Determine the (X, Y) coordinate at the center of the cell enclosing the given text.  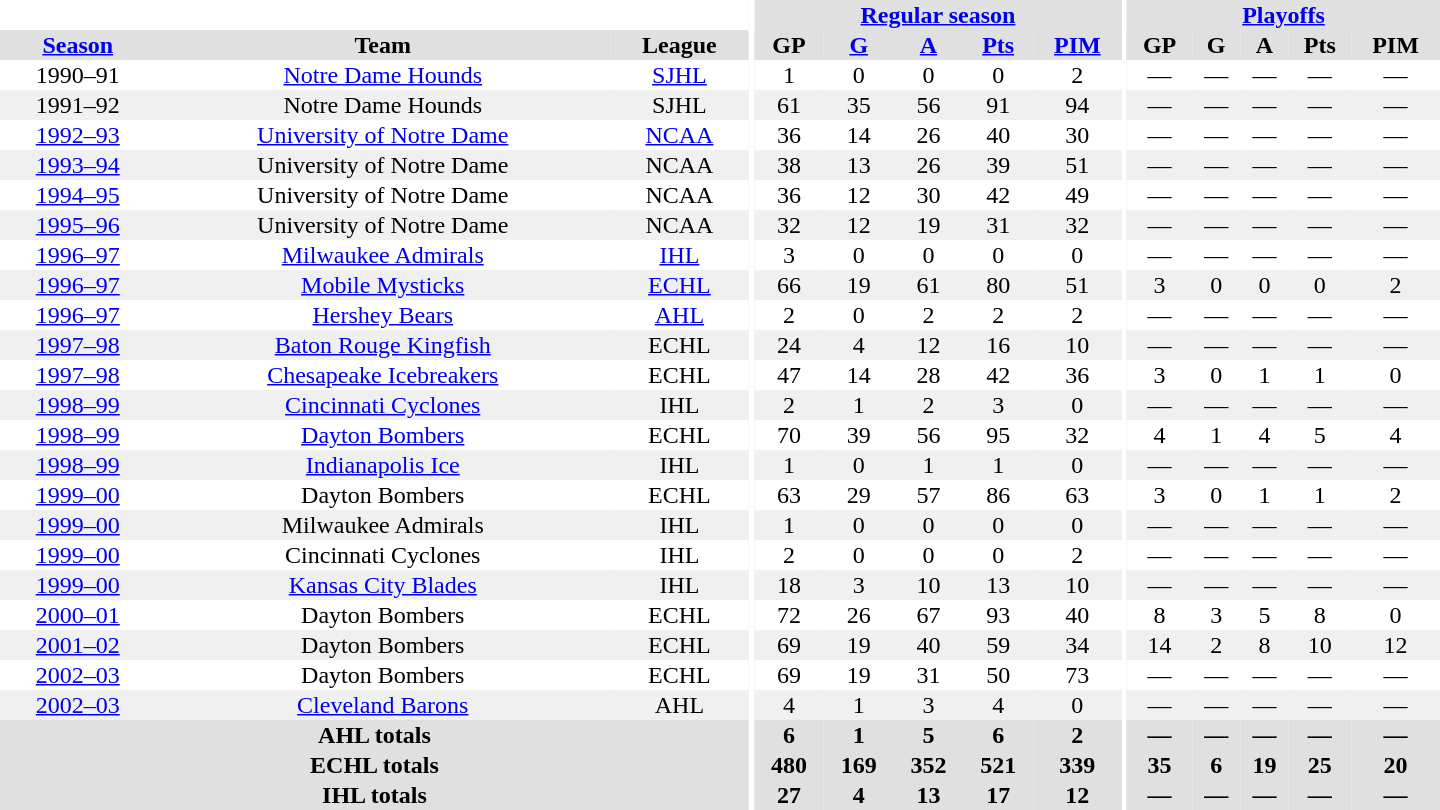
1994–95 (78, 195)
28 (929, 375)
Season (78, 45)
67 (929, 615)
Kansas City Blades (383, 585)
Cleveland Barons (383, 705)
1992–93 (78, 135)
25 (1320, 765)
24 (789, 345)
352 (929, 765)
169 (859, 765)
72 (789, 615)
1995–96 (78, 225)
50 (998, 675)
49 (1078, 195)
339 (1078, 765)
18 (789, 585)
91 (998, 105)
86 (998, 495)
70 (789, 435)
29 (859, 495)
34 (1078, 645)
47 (789, 375)
93 (998, 615)
27 (789, 795)
16 (998, 345)
1991–92 (78, 105)
Chesapeake Icebreakers (383, 375)
Mobile Mysticks (383, 285)
Team (383, 45)
IHL totals (374, 795)
AHL totals (374, 735)
73 (1078, 675)
38 (789, 165)
2000–01 (78, 615)
17 (998, 795)
94 (1078, 105)
66 (789, 285)
20 (1396, 765)
521 (998, 765)
1993–94 (78, 165)
1990–91 (78, 75)
59 (998, 645)
2001–02 (78, 645)
480 (789, 765)
80 (998, 285)
95 (998, 435)
Regular season (938, 15)
League (680, 45)
Hershey Bears (383, 315)
ECHL totals (374, 765)
Indianapolis Ice (383, 465)
Playoffs (1284, 15)
57 (929, 495)
Baton Rouge Kingfish (383, 345)
